From the cell containing the given text, extract its center point as (X, Y) coordinate. 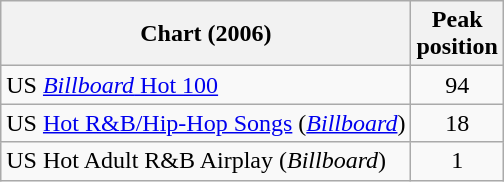
US Hot R&B/Hip-Hop Songs (Billboard) (206, 123)
1 (457, 161)
94 (457, 85)
US Billboard Hot 100 (206, 85)
US Hot Adult R&B Airplay (Billboard) (206, 161)
Peakposition (457, 34)
18 (457, 123)
Chart (2006) (206, 34)
